Determine the (X, Y) coordinate at the center of the cell enclosing the given text.  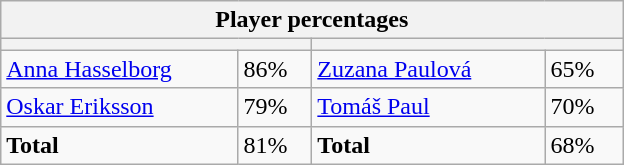
70% (584, 107)
65% (584, 69)
Zuzana Paulová (428, 69)
Oskar Eriksson (120, 107)
Anna Hasselborg (120, 69)
86% (275, 69)
81% (275, 145)
79% (275, 107)
Player percentages (312, 20)
68% (584, 145)
Tomáš Paul (428, 107)
